Identify which cell holds the provided text, then report its [x, y] central coordinate. 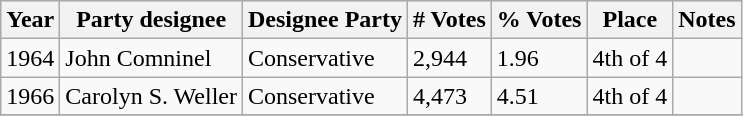
1966 [30, 96]
Designee Party [324, 20]
Carolyn S. Weller [152, 96]
2,944 [450, 58]
% Votes [539, 20]
4.51 [539, 96]
1964 [30, 58]
Notes [707, 20]
John Comninel [152, 58]
1.96 [539, 58]
Place [630, 20]
# Votes [450, 20]
Party designee [152, 20]
Year [30, 20]
4,473 [450, 96]
